Return (X, Y) of the center of cell containing provided text 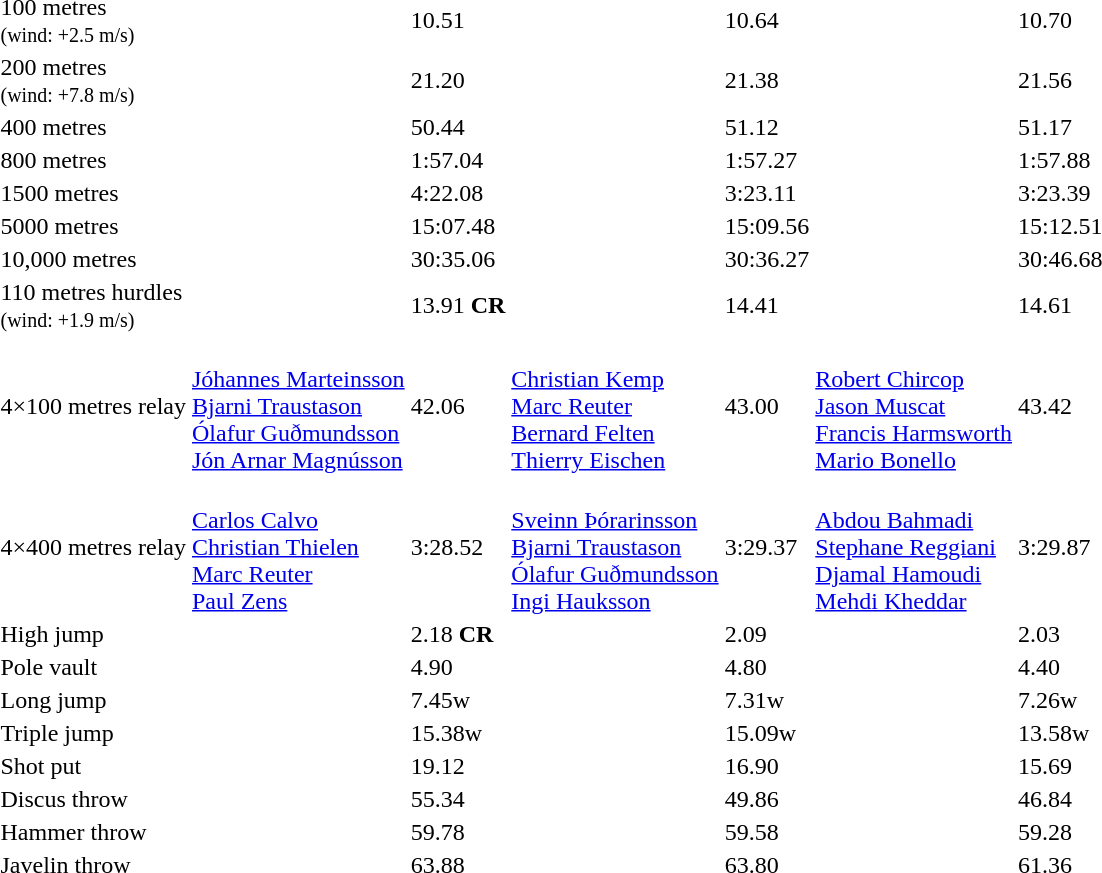
Jóhannes MarteinssonBjarni TraustasonÓlafur GuðmundssonJón Arnar Magnússon (298, 406)
4.80 (767, 667)
14.41 (767, 306)
15:07.48 (458, 226)
19.12 (458, 766)
21.38 (767, 80)
59.78 (458, 832)
15.09w (767, 733)
2.09 (767, 634)
55.34 (458, 799)
15.38w (458, 733)
59.58 (767, 832)
Christian KempMarc ReuterBernard FeltenThierry Eischen (615, 406)
Abdou BahmadiStephane ReggianiDjamal HamoudiMehdi Kheddar (914, 547)
3:28.52 (458, 547)
7.45w (458, 700)
1:57.04 (458, 160)
30:35.06 (458, 259)
16.90 (767, 766)
43.00 (767, 406)
1:57.27 (767, 160)
21.20 (458, 80)
51.12 (767, 127)
42.06 (458, 406)
15:09.56 (767, 226)
13.91 CR (458, 306)
50.44 (458, 127)
49.86 (767, 799)
7.31w (767, 700)
Robert ChircopJason MuscatFrancis HarmsworthMario Bonello (914, 406)
Sveinn ÞórarinssonBjarni TraustasonÓlafur GuðmundssonIngi Hauksson (615, 547)
4.90 (458, 667)
Carlos CalvoChristian ThielenMarc ReuterPaul Zens (298, 547)
3:29.37 (767, 547)
4:22.08 (458, 193)
3:23.11 (767, 193)
2.18 CR (458, 634)
30:36.27 (767, 259)
